From the cell containing the given text, extract its center point as (x, y) coordinate. 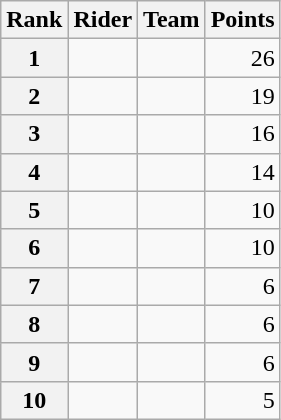
Team (172, 20)
8 (34, 324)
2 (34, 96)
3 (34, 134)
7 (34, 286)
Rider (103, 20)
9 (34, 362)
Rank (34, 20)
14 (242, 172)
26 (242, 58)
1 (34, 58)
19 (242, 96)
Points (242, 20)
16 (242, 134)
4 (34, 172)
